Locate the cell with the specified text and output its (x, y) center coordinate. 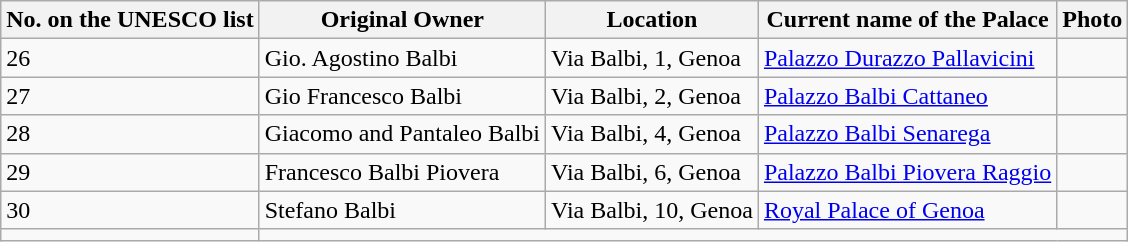
No. on the UNESCO list (130, 20)
Via Balbi, 10, Genoa (652, 210)
Palazzo Balbi Piovera Raggio (907, 172)
Current name of the Palace (907, 20)
Via Balbi, 1, Genoa (652, 58)
Stefano Balbi (402, 210)
28 (130, 134)
Via Balbi, 2, Genoa (652, 96)
Palazzo Balbi Senarega (907, 134)
Location (652, 20)
30 (130, 210)
Original Owner (402, 20)
27 (130, 96)
Francesco Balbi Piovera (402, 172)
Via Balbi, 4, Genoa (652, 134)
Giacomo and Pantaleo Balbi (402, 134)
Gio. Agostino Balbi (402, 58)
29 (130, 172)
Palazzo Durazzo Pallavicini (907, 58)
Photo (1092, 20)
Via Balbi, 6, Genoa (652, 172)
Royal Palace of Genoa (907, 210)
26 (130, 58)
Palazzo Balbi Cattaneo (907, 96)
Gio Francesco Balbi (402, 96)
